Provide the (x, y) coordinate of the cell's center where the given text is located.  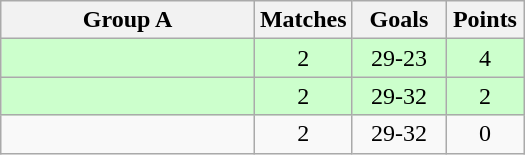
0 (486, 134)
Goals (399, 20)
4 (486, 58)
Matches (303, 20)
Points (486, 20)
Group A (128, 20)
29-23 (399, 58)
